Identify which cell holds the provided text, then report its (x, y) central coordinate. 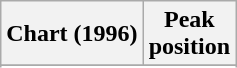
Chart (1996) (72, 34)
Peakposition (189, 34)
